Return (X, Y) of the center of cell containing provided text 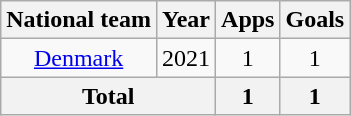
Goals (315, 20)
Year (186, 20)
Denmark (79, 58)
Apps (248, 20)
National team (79, 20)
Total (108, 96)
2021 (186, 58)
